Return (X, Y) of the center of cell containing provided text 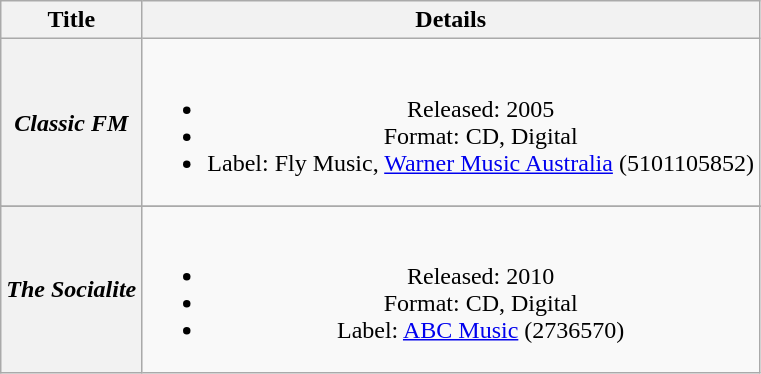
Released: 2010Format: CD, DigitalLabel: ABC Music (2736570) (451, 290)
Details (451, 20)
Classic FM (72, 122)
Released: 2005Format: CD, DigitalLabel: Fly Music, Warner Music Australia (5101105852) (451, 122)
The Socialite (72, 290)
Title (72, 20)
